Extract the (X, Y) coordinate from the center of the cell holding the provided text.  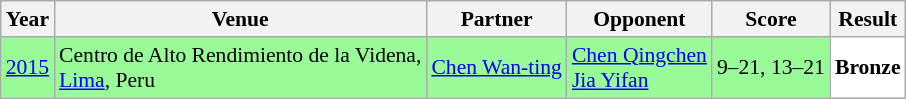
Chen Qingchen Jia Yifan (640, 68)
Venue (240, 19)
Chen Wan-ting (496, 68)
Year (28, 19)
Partner (496, 19)
Bronze (868, 68)
Opponent (640, 19)
Centro de Alto Rendimiento de la Videna,Lima, Peru (240, 68)
2015 (28, 68)
Result (868, 19)
9–21, 13–21 (771, 68)
Score (771, 19)
